Locate the cell with the specified text and output its (x, y) center coordinate. 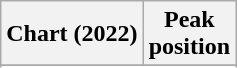
Chart (2022) (72, 34)
Peakposition (189, 34)
